Locate the cell with the specified text and output its [X, Y] center coordinate. 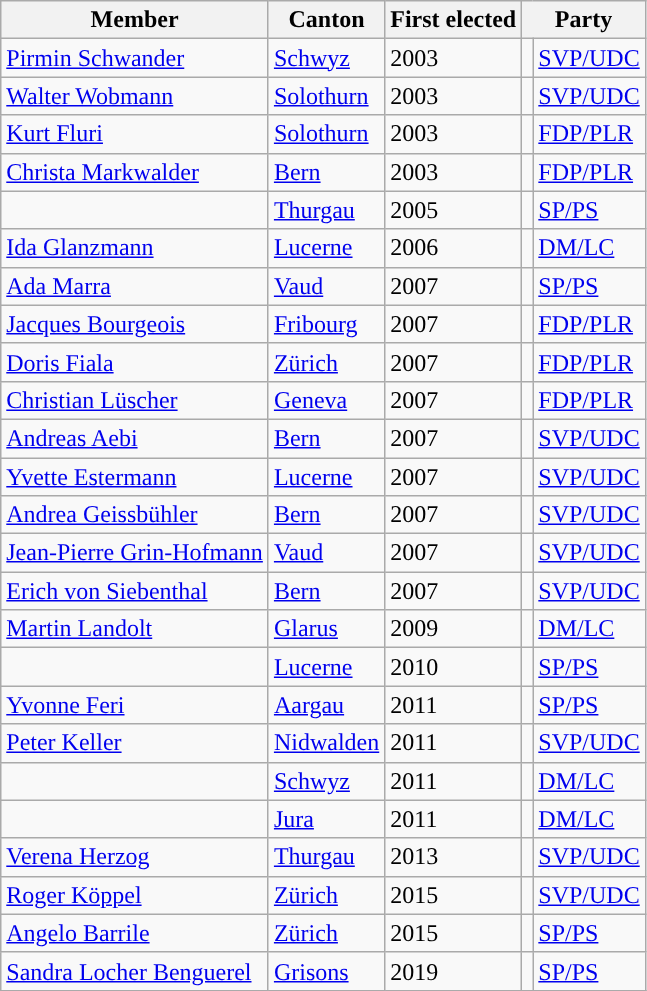
Grisons [326, 971]
Fribourg [326, 324]
2010 [454, 667]
Party [584, 20]
Aargau [326, 705]
Member [135, 20]
Angelo Barrile [135, 933]
Ada Marra [135, 286]
Walter Wobmann [135, 96]
Sandra Locher Benguerel [135, 971]
Erich von Siebenthal [135, 591]
2009 [454, 629]
Andreas Aebi [135, 438]
2006 [454, 248]
Yvette Estermann [135, 477]
2013 [454, 857]
Andrea Geissbühler [135, 515]
Jacques Bourgeois [135, 324]
Jura [326, 819]
Roger Köppel [135, 895]
First elected [454, 20]
Verena Herzog [135, 857]
2019 [454, 971]
Geneva [326, 400]
Yvonne Feri [135, 705]
Canton [326, 20]
Pirmin Schwander [135, 58]
Ida Glanzmann [135, 248]
Glarus [326, 629]
Martin Landolt [135, 629]
Nidwalden [326, 743]
Peter Keller [135, 743]
Kurt Fluri [135, 134]
Christian Lüscher [135, 400]
Christa Markwalder [135, 172]
Jean-Pierre Grin-Hofmann [135, 553]
Doris Fiala [135, 362]
2005 [454, 210]
